Locate the cell with the specified text and output its [X, Y] center coordinate. 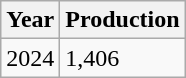
Production [122, 20]
1,406 [122, 58]
2024 [30, 58]
Year [30, 20]
